Extract the [X, Y] coordinate from the center of the cell holding the provided text.  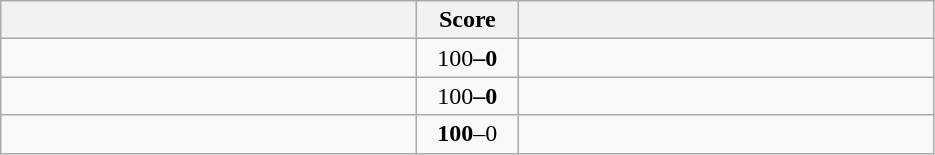
Score [468, 20]
